Capture the cell that displays the provided text and extract its (X, Y) central coordinate. 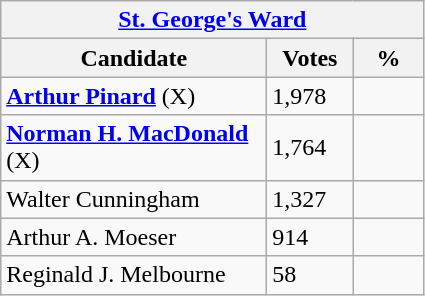
1,764 (310, 148)
% (388, 58)
1,978 (310, 96)
Norman H. MacDonald (X) (134, 148)
St. George's Ward (212, 20)
Candidate (134, 58)
Votes (310, 58)
1,327 (310, 199)
58 (310, 275)
Arthur Pinard (X) (134, 96)
Walter Cunningham (134, 199)
914 (310, 237)
Reginald J. Melbourne (134, 275)
Arthur A. Moeser (134, 237)
